Pinpoint the cell where the given text exists, returning its [x, y] midpoint coordinate. 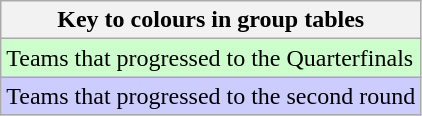
Key to colours in group tables [211, 20]
Teams that progressed to the second round [211, 96]
Teams that progressed to the Quarterfinals [211, 58]
